Capture the cell that displays the provided text and extract its [X, Y] central coordinate. 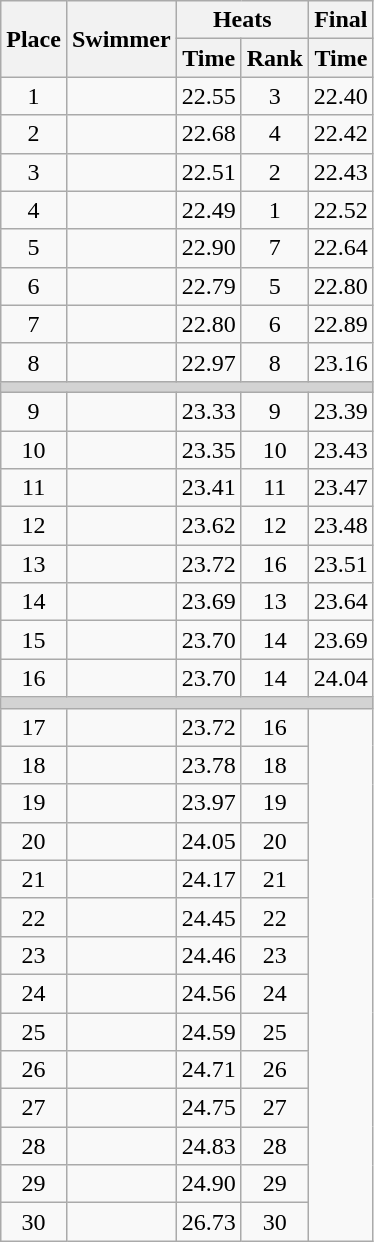
22.55 [208, 96]
22.52 [340, 210]
22.79 [208, 286]
23.35 [208, 449]
24.46 [208, 955]
24.59 [208, 1031]
17 [34, 727]
22.90 [208, 248]
24.56 [208, 993]
24.71 [208, 1070]
24.75 [208, 1108]
22.49 [208, 210]
24.45 [208, 917]
24.17 [208, 879]
23.43 [340, 449]
23.78 [208, 765]
Swimmer [121, 39]
24.83 [208, 1146]
23.51 [340, 564]
24.04 [340, 678]
23.39 [340, 411]
Heats [242, 20]
Final [340, 20]
23.41 [208, 488]
23.33 [208, 411]
22.43 [340, 172]
Place [34, 39]
22.42 [340, 134]
23.48 [340, 526]
23.64 [340, 602]
26.73 [208, 1222]
22.97 [208, 362]
22.40 [340, 96]
23.16 [340, 362]
15 [34, 640]
22.64 [340, 248]
24.90 [208, 1184]
22.89 [340, 324]
22.51 [208, 172]
Rank [274, 58]
23.47 [340, 488]
23.62 [208, 526]
24.05 [208, 841]
22.68 [208, 134]
23.97 [208, 803]
